Locate the cell with the specified text and output its (x, y) center coordinate. 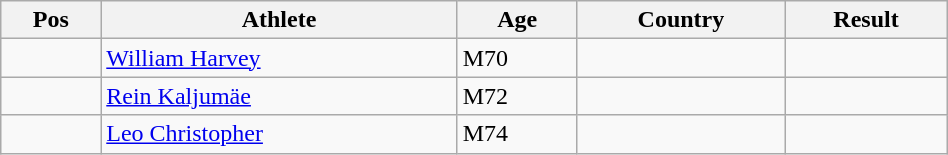
Country (681, 20)
M72 (517, 96)
Rein Kaljumäe (279, 96)
Pos (51, 20)
Age (517, 20)
Leo Christopher (279, 134)
Result (866, 20)
William Harvey (279, 58)
M74 (517, 134)
Athlete (279, 20)
M70 (517, 58)
